Search for the cell housing the specified text and yield its [X, Y] center coordinate. 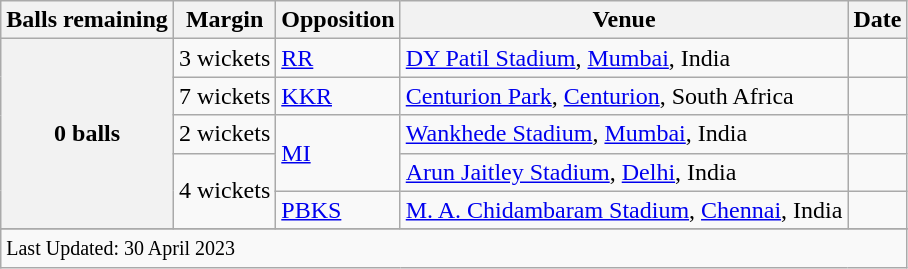
4 wickets [224, 191]
Centurion Park, Centurion, South Africa [624, 96]
MI [338, 153]
KKR [338, 96]
3 wickets [224, 58]
Date [878, 20]
2 wickets [224, 134]
Margin [224, 20]
PBKS [338, 210]
Venue [624, 20]
Balls remaining [88, 20]
Opposition [338, 20]
M. A. Chidambaram Stadium, Chennai, India [624, 210]
7 wickets [224, 96]
Wankhede Stadium, Mumbai, India [624, 134]
Arun Jaitley Stadium, Delhi, India [624, 172]
Last Updated: 30 April 2023 [454, 248]
DY Patil Stadium, Mumbai, India [624, 58]
0 balls [88, 134]
RR [338, 58]
